Find where the given text appears and provide that cell's center as [x, y] coordinate. 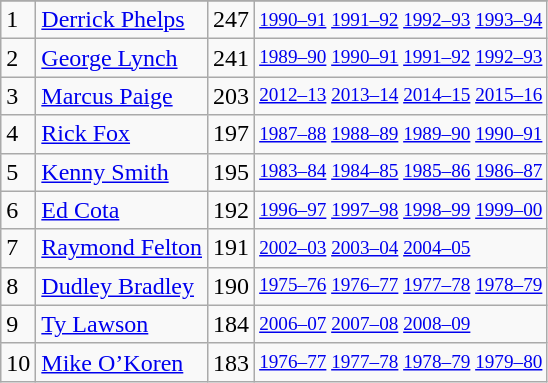
Derrick Phelps [122, 20]
Marcus Paige [122, 96]
183 [232, 362]
1976–77 1977–78 1978–79 1979–80 [401, 362]
Ty Lawson [122, 324]
9 [18, 324]
1983–84 1984–85 1985–86 1986–87 [401, 172]
4 [18, 134]
190 [232, 286]
1996–97 1997–98 1998–99 1999–00 [401, 210]
Mike O’Koren [122, 362]
191 [232, 248]
241 [232, 58]
1975–76 1976–77 1977–78 1978–79 [401, 286]
8 [18, 286]
George Lynch [122, 58]
1987–88 1988–89 1989–90 1990–91 [401, 134]
Kenny Smith [122, 172]
6 [18, 210]
192 [232, 210]
195 [232, 172]
Rick Fox [122, 134]
2006–07 2007–08 2008–09 [401, 324]
1989–90 1990–91 1991–92 1992–93 [401, 58]
Raymond Felton [122, 248]
1990–91 1991–92 1992–93 1993–94 [401, 20]
10 [18, 362]
3 [18, 96]
2012–13 2013–14 2014–15 2015–16 [401, 96]
Ed Cota [122, 210]
1 [18, 20]
247 [232, 20]
184 [232, 324]
5 [18, 172]
197 [232, 134]
203 [232, 96]
2002–03 2003–04 2004–05 [401, 248]
Dudley Bradley [122, 286]
2 [18, 58]
7 [18, 248]
